Output the (X, Y) coordinate of the center of the cell containing the given text.  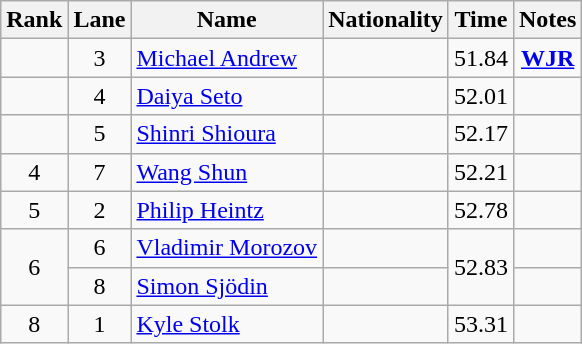
2 (100, 210)
Lane (100, 20)
Simon Sjödin (227, 286)
Notes (547, 20)
1 (100, 324)
52.83 (480, 267)
52.01 (480, 96)
Vladimir Morozov (227, 248)
Michael Andrew (227, 58)
Rank (34, 20)
Shinri Shioura (227, 134)
7 (100, 172)
Wang Shun (227, 172)
Time (480, 20)
Daiya Seto (227, 96)
3 (100, 58)
Kyle Stolk (227, 324)
Nationality (386, 20)
WJR (547, 58)
52.78 (480, 210)
51.84 (480, 58)
Name (227, 20)
53.31 (480, 324)
52.17 (480, 134)
52.21 (480, 172)
Philip Heintz (227, 210)
